Determine the [X, Y] coordinate at the center of the cell enclosing the given text.  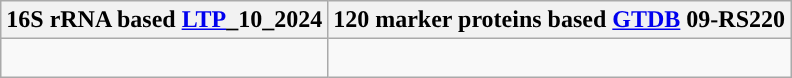
120 marker proteins based GTDB 09-RS220 [560, 20]
16S rRNA based LTP_10_2024 [164, 20]
